Scan for the cell matching the given text and deliver its (X, Y) coordinate at center. 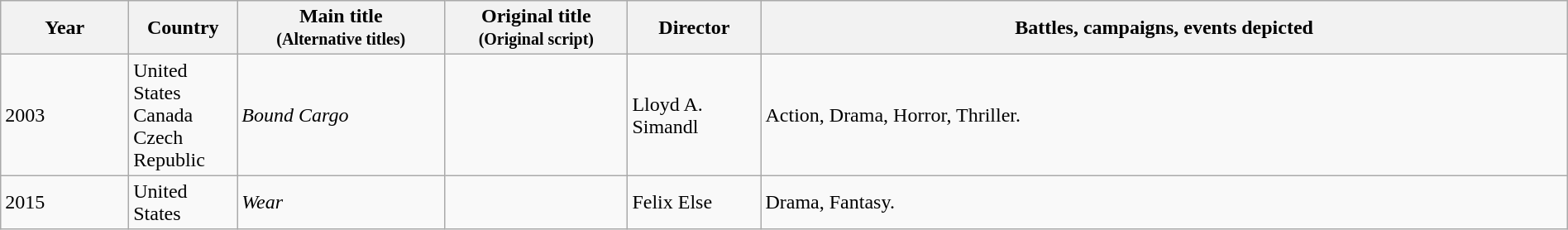
Wear (341, 202)
Drama, Fantasy. (1164, 202)
Battles, campaigns, events depicted (1164, 28)
Director (695, 28)
2015 (65, 202)
Bound Cargo (341, 115)
Original title(Original script) (536, 28)
United StatesCanadaCzech Republic (184, 115)
2003 (65, 115)
United States (184, 202)
Main title(Alternative titles) (341, 28)
Year (65, 28)
Action, Drama, Horror, Thriller. (1164, 115)
Country (184, 28)
Lloyd A. Simandl (695, 115)
Felix Else (695, 202)
